Scan for the cell matching the given text and deliver its [X, Y] coordinate at center. 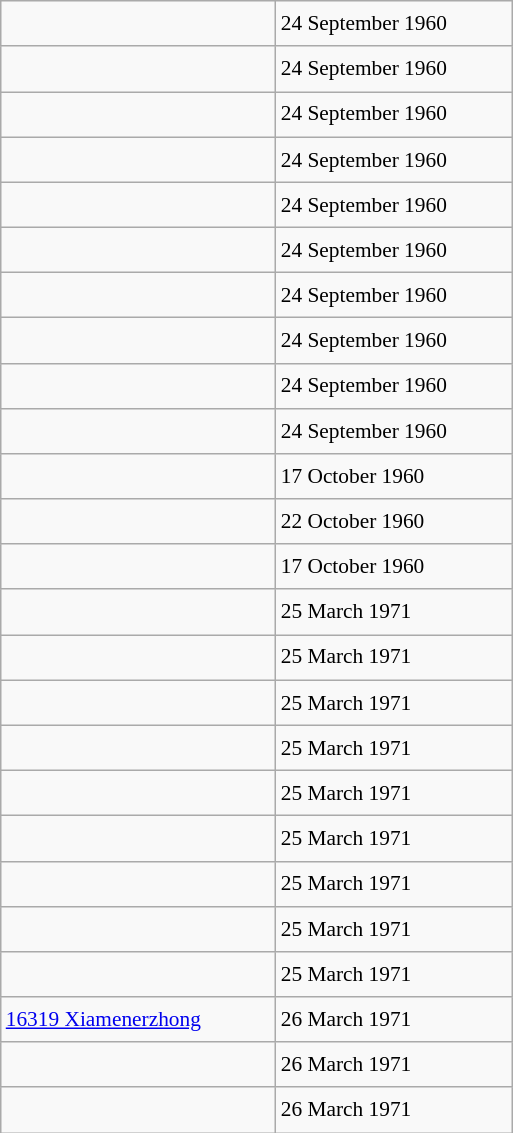
16319 Xiamenerzhong [138, 1020]
22 October 1960 [394, 522]
